Detect which cell encompasses the target text, then output its [X, Y] center coordinate. 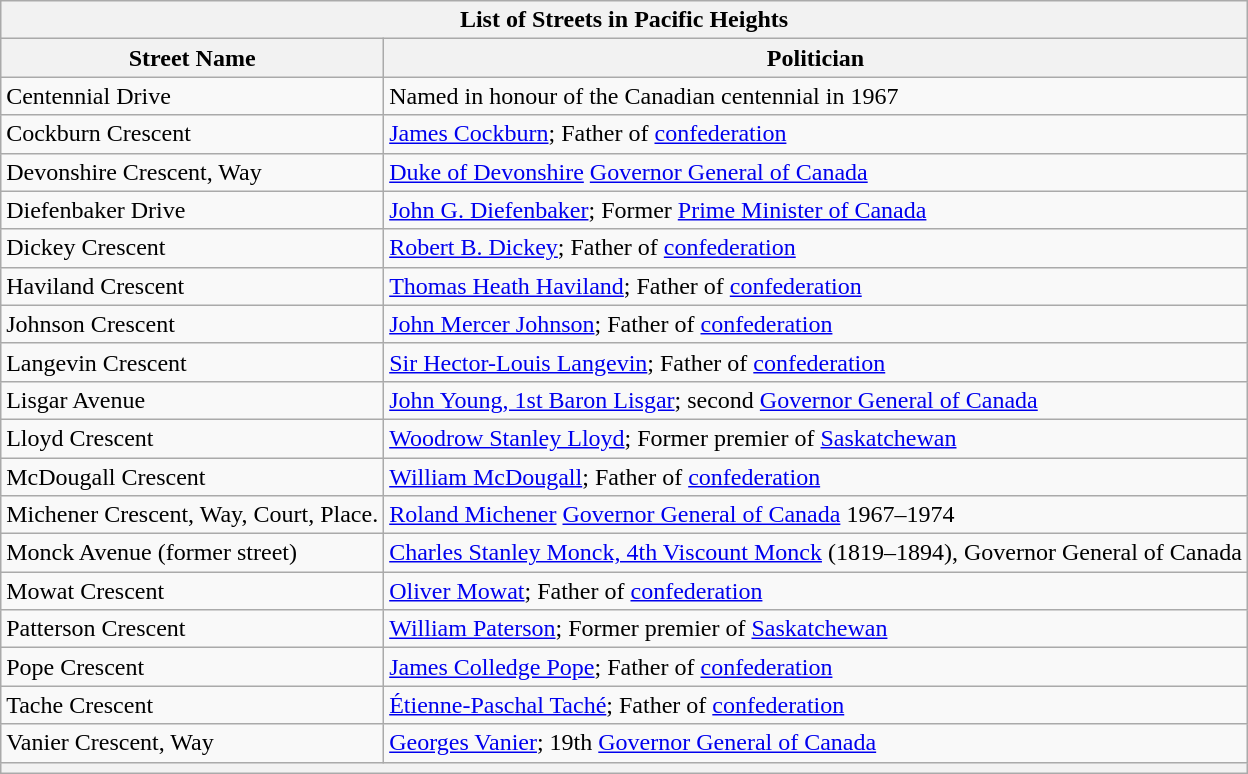
Pope Crescent [192, 667]
Cockburn Crescent [192, 134]
William Paterson; Former premier of Saskatchewan [816, 629]
Centennial Drive [192, 96]
Thomas Heath Haviland; Father of confederation [816, 286]
Oliver Mowat; Father of confederation [816, 591]
Vanier Crescent, Way [192, 743]
Charles Stanley Monck, 4th Viscount Monck (1819–1894), Governor General of Canada [816, 553]
Street Name [192, 58]
James Cockburn; Father of confederation [816, 134]
Lloyd Crescent [192, 438]
Monck Avenue (former street) [192, 553]
Haviland Crescent [192, 286]
Mowat Crescent [192, 591]
Patterson Crescent [192, 629]
Named in honour of the Canadian centennial in 1967 [816, 96]
Étienne-Paschal Taché; Father of confederation [816, 705]
Roland Michener Governor General of Canada 1967–1974 [816, 515]
John Mercer Johnson; Father of confederation [816, 324]
John G. Diefenbaker; Former Prime Minister of Canada [816, 210]
Georges Vanier; 19th Governor General of Canada [816, 743]
John Young, 1st Baron Lisgar; second Governor General of Canada [816, 400]
Sir Hector-Louis Langevin; Father of confederation [816, 362]
James Colledge Pope; Father of confederation [816, 667]
Lisgar Avenue [192, 400]
Devonshire Crescent, Way [192, 172]
Woodrow Stanley Lloyd; Former premier of Saskatchewan [816, 438]
Langevin Crescent [192, 362]
List of Streets in Pacific Heights [624, 20]
William McDougall; Father of confederation [816, 477]
Dickey Crescent [192, 248]
Tache Crescent [192, 705]
Michener Crescent, Way, Court, Place. [192, 515]
Johnson Crescent [192, 324]
McDougall Crescent [192, 477]
Politician [816, 58]
Duke of Devonshire Governor General of Canada [816, 172]
Robert B. Dickey; Father of confederation [816, 248]
Diefenbaker Drive [192, 210]
